Search for the cell housing the specified text and yield its (X, Y) center coordinate. 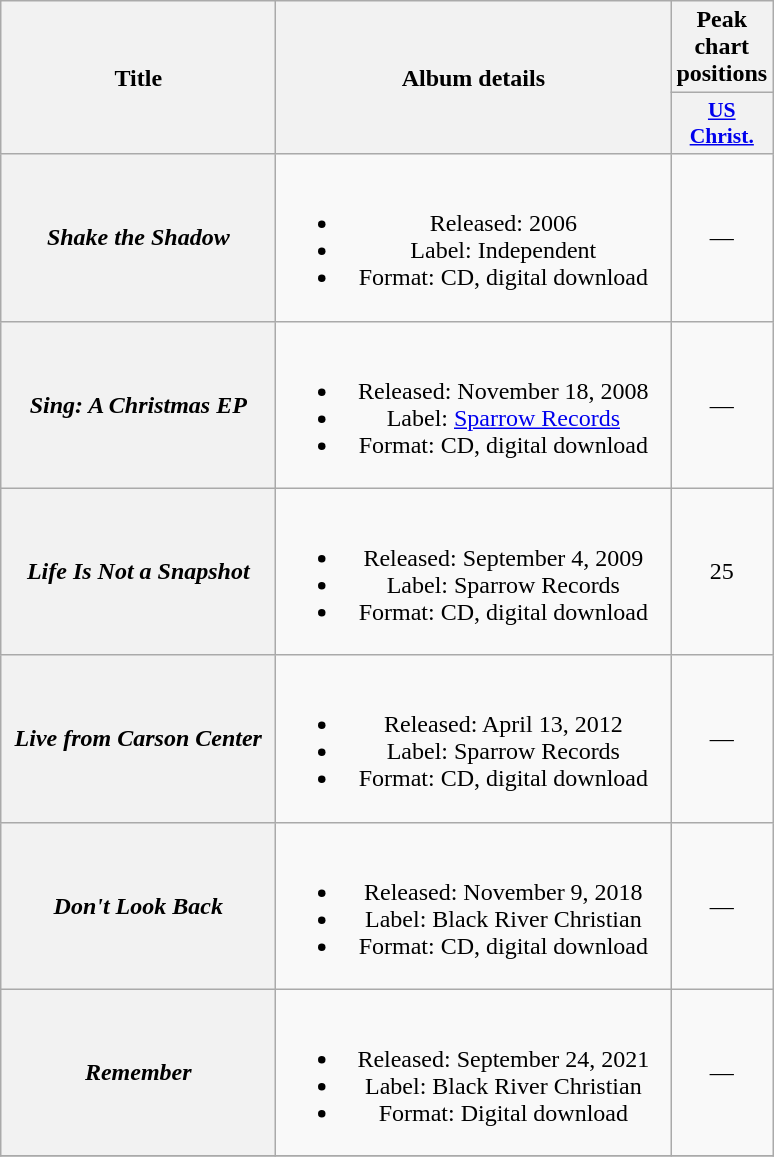
Released: November 9, 2018Label: Black River ChristianFormat: CD, digital download (474, 906)
Released: November 18, 2008Label: Sparrow RecordsFormat: CD, digital download (474, 404)
Released: September 4, 2009Label: Sparrow RecordsFormat: CD, digital download (474, 572)
Released: 2006Label: IndependentFormat: CD, digital download (474, 238)
Don't Look Back (138, 906)
Shake the Shadow (138, 238)
Title (138, 78)
Peak chart positions (722, 47)
USChrist. (722, 124)
Sing: A Christmas EP (138, 404)
Released: April 13, 2012Label: Sparrow RecordsFormat: CD, digital download (474, 738)
Live from Carson Center (138, 738)
Life Is Not a Snapshot (138, 572)
25 (722, 572)
Remember (138, 1072)
Released: September 24, 2021Label: Black River ChristianFormat: Digital download (474, 1072)
Album details (474, 78)
